Detect which cell encompasses the target text, then output its (x, y) center coordinate. 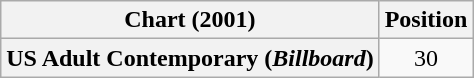
US Adult Contemporary (Billboard) (190, 58)
Chart (2001) (190, 20)
30 (426, 58)
Position (426, 20)
